Detect which cell encompasses the target text, then output its [X, Y] center coordinate. 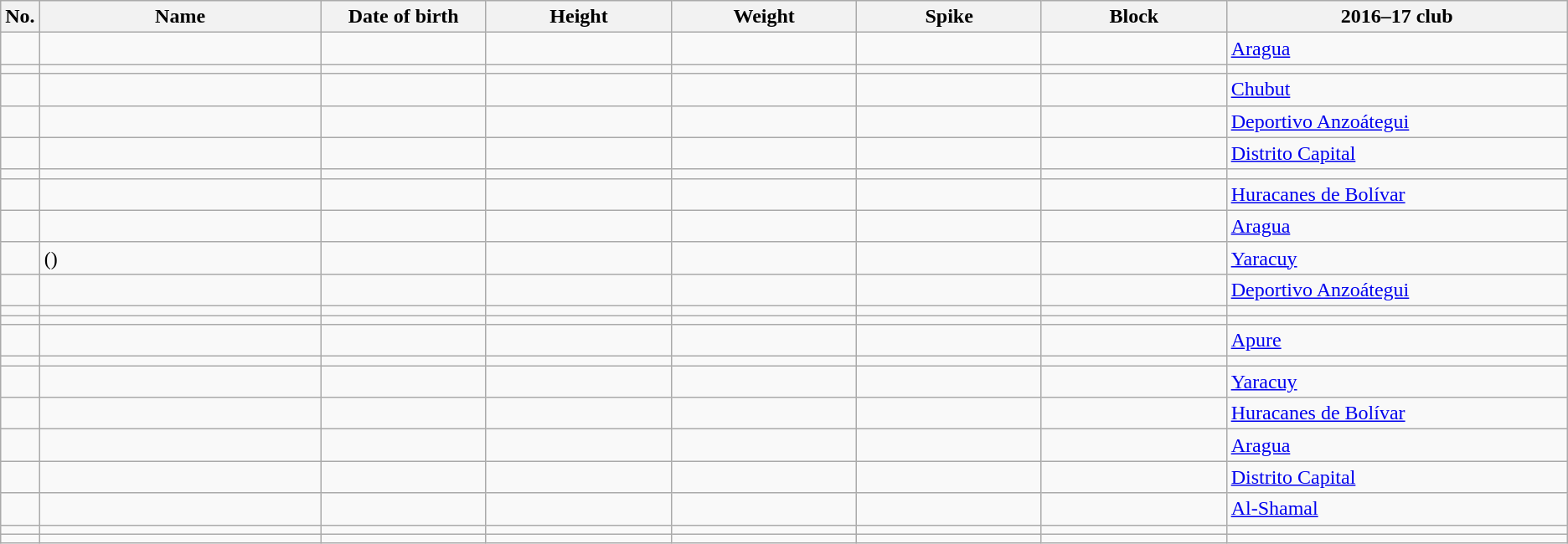
Apure [1397, 341]
Weight [764, 17]
2016–17 club [1397, 17]
Chubut [1397, 90]
Date of birth [404, 17]
Name [180, 17]
Spike [950, 17]
Al-Shamal [1397, 509]
Block [1134, 17]
Height [578, 17]
() [180, 258]
No. [20, 17]
